Return [X, Y] of the center of cell containing provided text 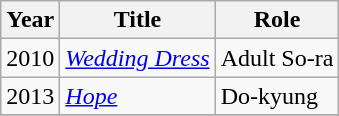
Year [30, 20]
2013 [30, 96]
Do-kyung [277, 96]
Wedding Dress [138, 58]
Hope [138, 96]
Adult So-ra [277, 58]
Title [138, 20]
Role [277, 20]
2010 [30, 58]
